Return [x, y] of the center of cell containing provided text 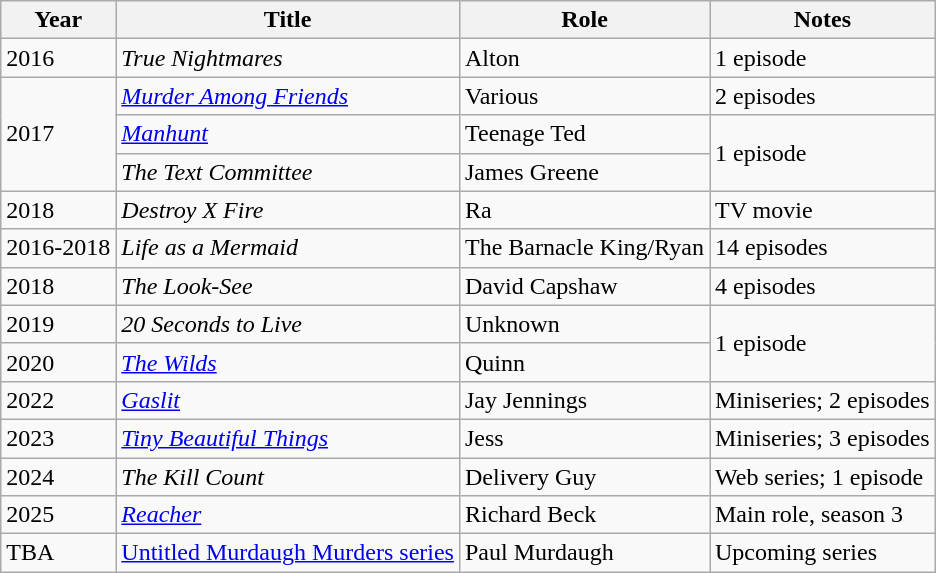
Delivery Guy [584, 477]
Miniseries; 2 episodes [823, 400]
Manhunt [288, 134]
The Barnacle King/Ryan [584, 248]
Destroy X Fire [288, 210]
2016-2018 [58, 248]
Untitled Murdaugh Murders series [288, 553]
2024 [58, 477]
4 episodes [823, 286]
Main role, season 3 [823, 515]
TBA [58, 553]
Paul Murdaugh [584, 553]
2023 [58, 438]
The Text Committee [288, 172]
Year [58, 20]
Jay Jennings [584, 400]
The Wilds [288, 362]
2016 [58, 58]
Teenage Ted [584, 134]
The Look-See [288, 286]
Jess [584, 438]
True Nightmares [288, 58]
Quinn [584, 362]
Gaslit [288, 400]
Richard Beck [584, 515]
Role [584, 20]
Notes [823, 20]
Life as a Mermaid [288, 248]
2 episodes [823, 96]
The Kill Count [288, 477]
20 Seconds to Live [288, 324]
David Capshaw [584, 286]
2017 [58, 134]
14 episodes [823, 248]
Tiny Beautiful Things [288, 438]
Murder Among Friends [288, 96]
Miniseries; 3 episodes [823, 438]
Reacher [288, 515]
Alton [584, 58]
TV movie [823, 210]
Upcoming series [823, 553]
Ra [584, 210]
Web series; 1 episode [823, 477]
2019 [58, 324]
Various [584, 96]
James Greene [584, 172]
2020 [58, 362]
2025 [58, 515]
Unknown [584, 324]
Title [288, 20]
2022 [58, 400]
